For the text-containing cell, return its midpoint in (X, Y) coordinate format. 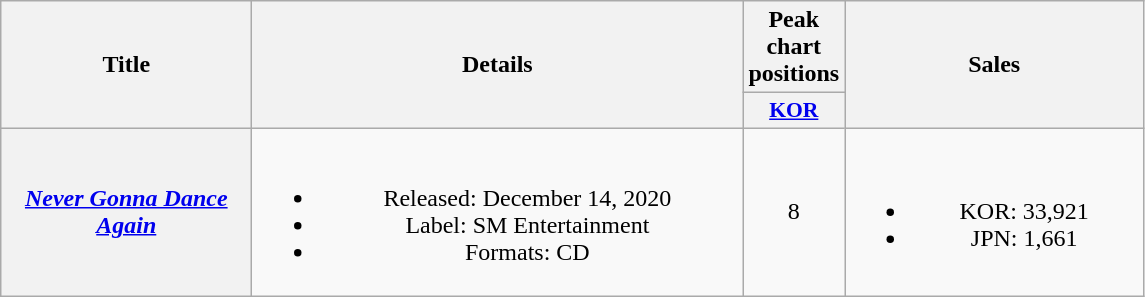
Never Gonna Dance Again (126, 212)
8 (794, 212)
KOR: 33,921JPN: 1,661 (994, 212)
Released: December 14, 2020 Label: SM EntertainmentFormats: CD (498, 212)
KOR (794, 111)
Details (498, 65)
Title (126, 65)
Sales (994, 65)
Peak chart positions (794, 47)
